Detect which cell encompasses the target text, then output its (x, y) center coordinate. 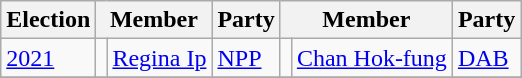
DAB (486, 58)
Regina Ip (160, 58)
Election (48, 20)
Chan Hok-fung (372, 58)
2021 (48, 58)
NPP (246, 58)
